Find where the given text appears and provide that cell's center as (x, y) coordinate. 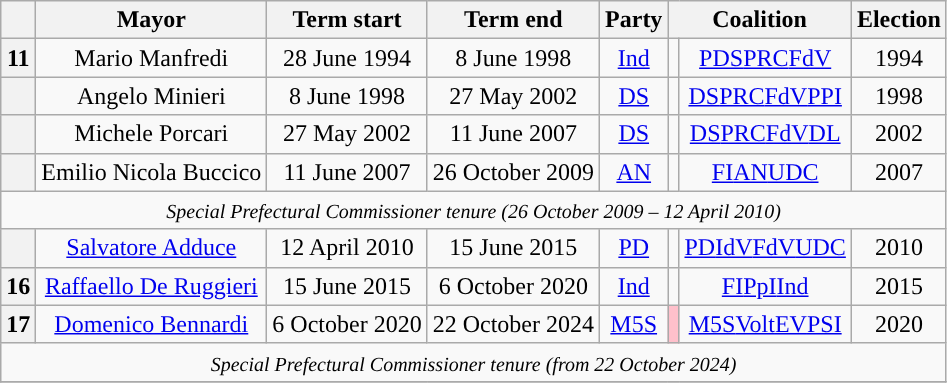
26 October 2009 (513, 172)
2002 (898, 134)
PDIdVFdVUDC (765, 248)
FIPpIInd (765, 286)
1994 (898, 58)
AN (634, 172)
22 October 2024 (513, 324)
Term end (513, 20)
Domenico Bennardi (152, 324)
Mayor (152, 20)
FIANUDC (765, 172)
28 June 1994 (347, 58)
Mario Manfredi (152, 58)
Term start (347, 20)
Coalition (760, 20)
M5SVoltEVPSI (765, 324)
2020 (898, 324)
12 April 2010 (347, 248)
DSPRCFdVPPI (765, 96)
M5S (634, 324)
PDSPRCFdV (765, 58)
Salvatore Adduce (152, 248)
17 (18, 324)
Angelo Minieri (152, 96)
11 (18, 58)
Michele Porcari (152, 134)
Election (898, 20)
2010 (898, 248)
Special Prefectural Commissioner tenure (26 October 2009 – 12 April 2010) (474, 210)
2007 (898, 172)
1998 (898, 96)
16 (18, 286)
Emilio Nicola Buccico (152, 172)
Party (634, 20)
PD (634, 248)
DSPRCFdVDL (765, 134)
Raffaello De Ruggieri (152, 286)
2015 (898, 286)
Special Prefectural Commissioner tenure (from 22 October 2024) (474, 362)
